From the cell containing the given text, extract its center point as (X, Y) coordinate. 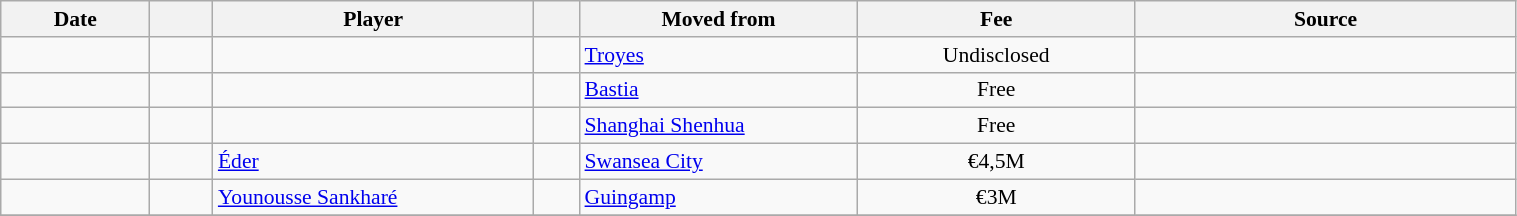
€4,5M (996, 162)
Troyes (719, 55)
Younousse Sankharé (374, 197)
Moved from (719, 19)
Undisclosed (996, 55)
Guingamp (719, 197)
Date (76, 19)
Fee (996, 19)
Player (374, 19)
Shanghai Shenhua (719, 126)
Swansea City (719, 162)
Bastia (719, 90)
Source (1326, 19)
Éder (374, 162)
€3M (996, 197)
